Find where the given text appears and provide that cell's center as (X, Y) coordinate. 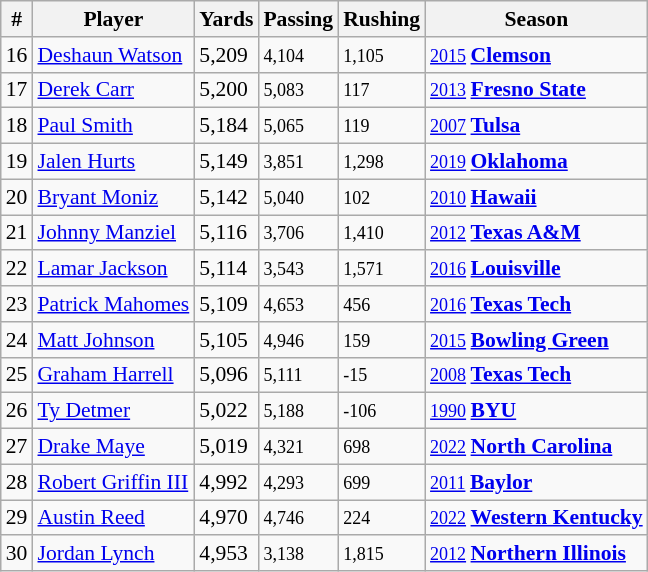
-106 (382, 411)
Bryant Moniz (113, 197)
2016 Louisville (536, 269)
19 (17, 162)
5,184 (226, 126)
4,321 (298, 447)
21 (17, 233)
3,543 (298, 269)
22 (17, 269)
3,138 (298, 554)
698 (382, 447)
2019 Oklahoma (536, 162)
Deshaun Watson (113, 55)
117 (382, 90)
4,953 (226, 554)
102 (382, 197)
Austin Reed (113, 518)
24 (17, 340)
Patrick Mahomes (113, 304)
Drake Maye (113, 447)
26 (17, 411)
5,111 (298, 375)
Passing (298, 19)
456 (382, 304)
Lamar Jackson (113, 269)
29 (17, 518)
5,040 (298, 197)
5,109 (226, 304)
# (17, 19)
Johnny Manziel (113, 233)
5,019 (226, 447)
30 (17, 554)
2022 Western Kentucky (536, 518)
Jalen Hurts (113, 162)
1,410 (382, 233)
2008 Texas Tech (536, 375)
2010 Hawaii (536, 197)
5,188 (298, 411)
16 (17, 55)
4,970 (226, 518)
2015 Bowling Green (536, 340)
Ty Detmer (113, 411)
5,114 (226, 269)
5,065 (298, 126)
4,746 (298, 518)
4,992 (226, 482)
23 (17, 304)
Derek Carr (113, 90)
2013 Fresno State (536, 90)
2015 Clemson (536, 55)
159 (382, 340)
4,293 (298, 482)
2016 Texas Tech (536, 304)
1,105 (382, 55)
2012 Northern Illinois (536, 554)
Robert Griffin III (113, 482)
Jordan Lynch (113, 554)
27 (17, 447)
1,571 (382, 269)
Paul Smith (113, 126)
1,298 (382, 162)
Player (113, 19)
17 (17, 90)
3,706 (298, 233)
Matt Johnson (113, 340)
4,104 (298, 55)
Rushing (382, 19)
1,815 (382, 554)
1990 BYU (536, 411)
5,149 (226, 162)
4,946 (298, 340)
28 (17, 482)
5,142 (226, 197)
224 (382, 518)
Yards (226, 19)
5,105 (226, 340)
2012 Texas A&M (536, 233)
Season (536, 19)
4,653 (298, 304)
5,209 (226, 55)
2022 North Carolina (536, 447)
5,200 (226, 90)
Graham Harrell (113, 375)
699 (382, 482)
5,022 (226, 411)
2011 Baylor (536, 482)
2007 Tulsa (536, 126)
5,096 (226, 375)
20 (17, 197)
3,851 (298, 162)
5,116 (226, 233)
-15 (382, 375)
119 (382, 126)
18 (17, 126)
25 (17, 375)
5,083 (298, 90)
